Pinpoint the cell where the given text exists, returning its [X, Y] midpoint coordinate. 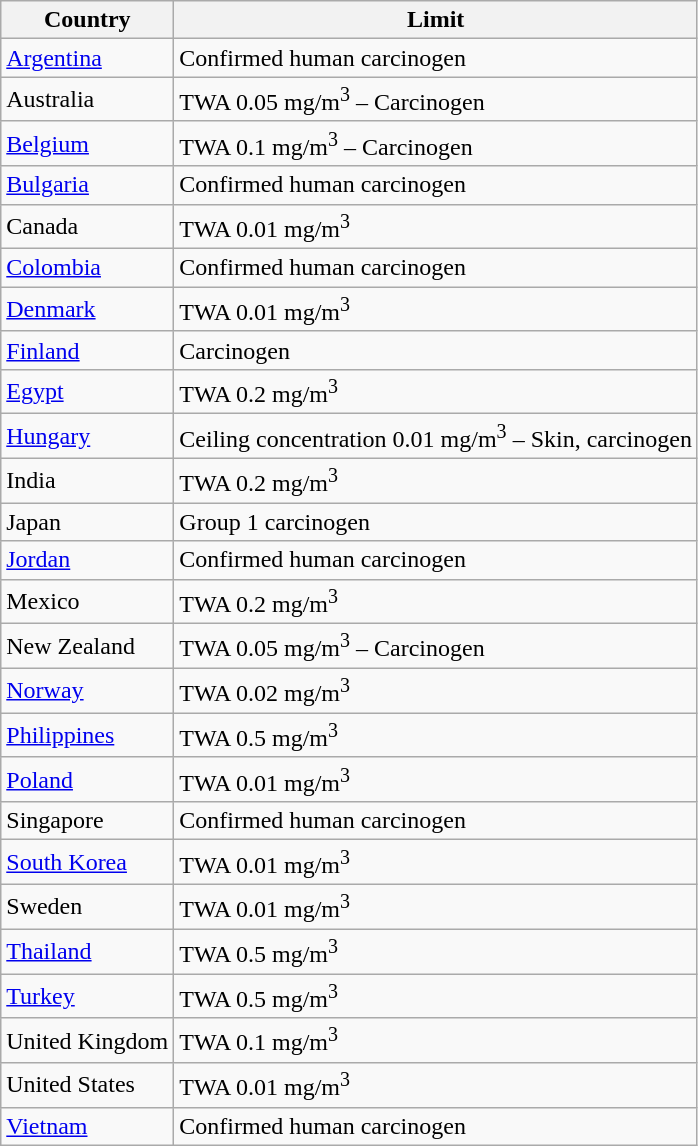
Hungary [88, 436]
Singapore [88, 821]
Argentina [88, 58]
Mexico [88, 602]
Belgium [88, 144]
Group 1 carcinogen [436, 522]
United Kingdom [88, 1040]
Colombia [88, 268]
Carcinogen [436, 350]
Thailand [88, 952]
New Zealand [88, 646]
South Korea [88, 862]
Ceiling concentration 0.01 mg/m3 – Skin, carcinogen [436, 436]
Sweden [88, 906]
Denmark [88, 310]
Jordan [88, 560]
United States [88, 1086]
Philippines [88, 736]
Country [88, 20]
Egypt [88, 392]
Vietnam [88, 1126]
Japan [88, 522]
Australia [88, 100]
Finland [88, 350]
TWA 0.1 mg/m3 [436, 1040]
TWA 0.1 mg/m3 – Carcinogen [436, 144]
TWA 0.02 mg/m3 [436, 690]
Canada [88, 226]
India [88, 480]
Limit [436, 20]
Poland [88, 780]
Norway [88, 690]
Turkey [88, 996]
Bulgaria [88, 185]
